Search for the cell housing the specified text and yield its [X, Y] center coordinate. 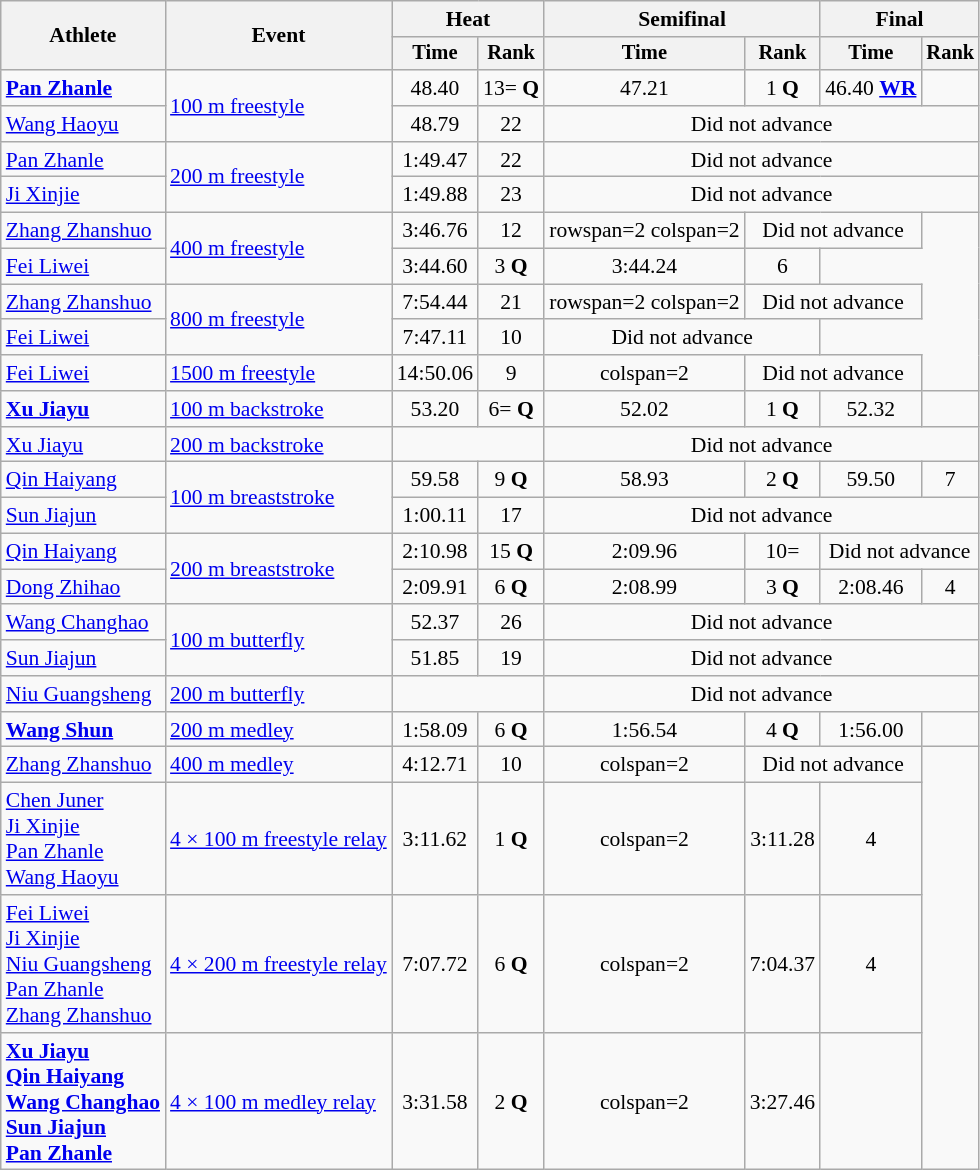
4:12.71 [435, 765]
1:58.09 [435, 730]
52.02 [644, 409]
7 [950, 480]
Chen JunerJi XinjiePan ZhanleWang Haoyu [83, 839]
52.32 [870, 409]
Event [278, 36]
3:44.24 [644, 267]
48.40 [435, 88]
10= [782, 552]
3:44.60 [435, 267]
2:08.99 [644, 587]
7:47.11 [435, 338]
14:50.06 [435, 373]
7:04.37 [782, 964]
1:49.88 [435, 195]
800 m freestyle [278, 320]
2:10.98 [435, 552]
59.50 [870, 480]
Dong Zhihao [83, 587]
59.58 [435, 480]
46.40 WR [870, 88]
23 [511, 195]
Fei LiweiJi XinjieNiu GuangshengPan ZhanleZhang Zhanshuo [83, 964]
100 m freestyle [278, 106]
Wang Haoyu [83, 124]
7:54.44 [435, 302]
9 Q [511, 480]
4 × 100 m freestyle relay [278, 839]
Wang Shun [83, 730]
26 [511, 623]
Athlete [83, 36]
58.93 [644, 480]
3:11.62 [435, 839]
4 Q [782, 730]
3:46.76 [435, 231]
2:09.96 [644, 552]
53.20 [435, 409]
48.79 [435, 124]
100 m backstroke [278, 409]
17 [511, 516]
400 m medley [278, 765]
Niu Guangsheng [83, 694]
1:56.00 [870, 730]
47.21 [644, 88]
100 m butterfly [278, 640]
2:08.46 [870, 587]
1500 m freestyle [278, 373]
2 Q [782, 480]
Final [900, 19]
12 [511, 231]
1:49.47 [435, 160]
Wang Changhao [83, 623]
9 [511, 373]
100 m breaststroke [278, 498]
13= Q [511, 88]
15 Q [511, 552]
400 m freestyle [278, 248]
200 m freestyle [278, 178]
200 m backstroke [278, 445]
21 [511, 302]
Semifinal [682, 19]
52.37 [435, 623]
6= Q [511, 409]
19 [511, 658]
1:56.54 [644, 730]
1:00.11 [435, 516]
51.85 [435, 658]
2:09.91 [435, 587]
Heat [468, 19]
3:11.28 [782, 839]
200 m breaststroke [278, 570]
7:07.72 [435, 964]
200 m medley [278, 730]
200 m butterfly [278, 694]
6 [782, 267]
4 × 200 m freestyle relay [278, 964]
Ji Xinjie [83, 195]
